Identify which cell holds the provided text, then report its [X, Y] central coordinate. 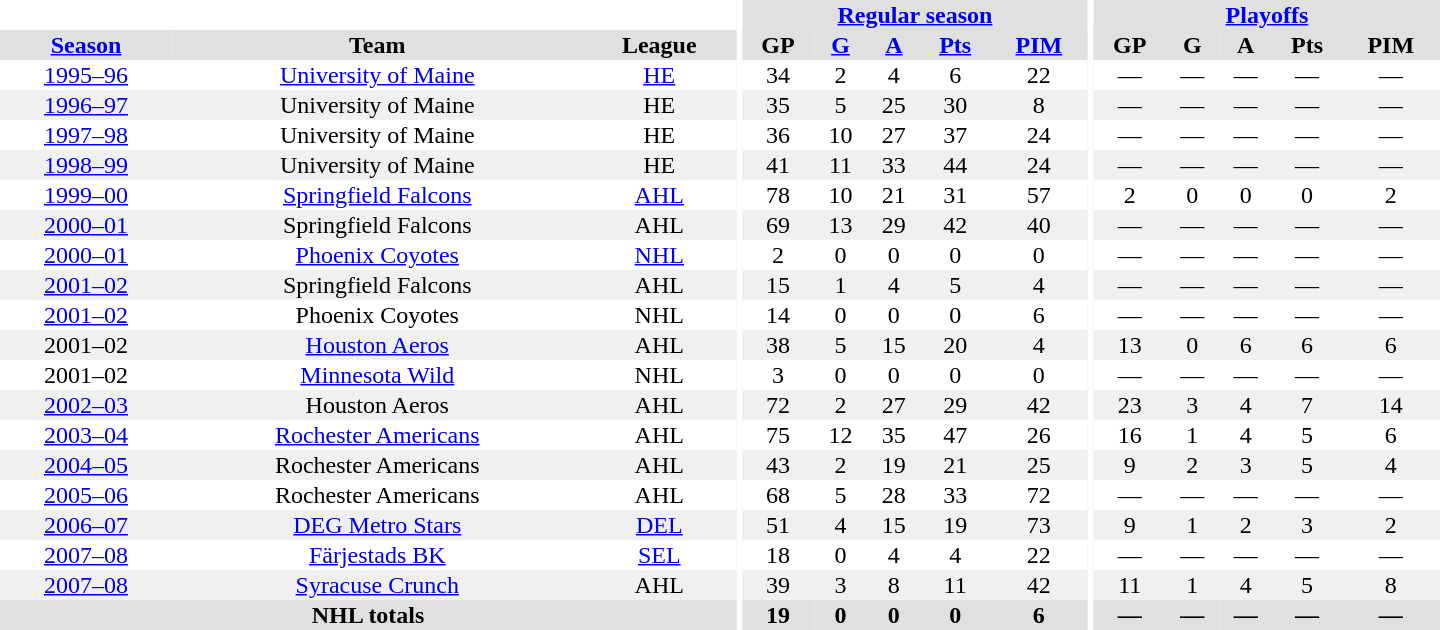
47 [956, 435]
7 [1306, 405]
2003–04 [86, 435]
34 [778, 75]
12 [840, 435]
2005–06 [86, 495]
Playoffs [1267, 15]
20 [956, 345]
57 [1039, 195]
37 [956, 135]
Team [378, 45]
69 [778, 225]
51 [778, 525]
41 [778, 165]
30 [956, 105]
2004–05 [86, 465]
23 [1130, 405]
39 [778, 585]
68 [778, 495]
1997–98 [86, 135]
DEL [660, 525]
Regular season [915, 15]
Färjestads BK [378, 555]
1996–97 [86, 105]
75 [778, 435]
73 [1039, 525]
78 [778, 195]
16 [1130, 435]
1999–00 [86, 195]
SEL [660, 555]
2002–03 [86, 405]
League [660, 45]
26 [1039, 435]
31 [956, 195]
2006–07 [86, 525]
Season [86, 45]
36 [778, 135]
NHL totals [368, 615]
DEG Metro Stars [378, 525]
Syracuse Crunch [378, 585]
43 [778, 465]
1995–96 [86, 75]
40 [1039, 225]
38 [778, 345]
1998–99 [86, 165]
Minnesota Wild [378, 375]
18 [778, 555]
44 [956, 165]
28 [894, 495]
